Provide the [x, y] coordinate of the cell's center where the given text is located.  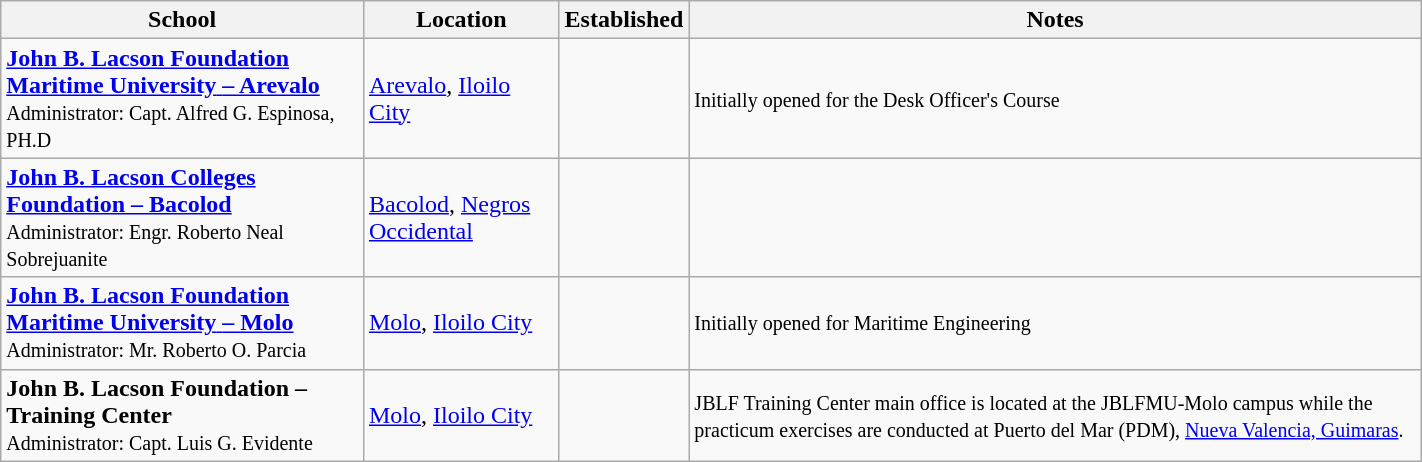
Arevalo, Iloilo City [461, 98]
Initially opened for Maritime Engineering [1055, 323]
John B. Lacson Foundation Maritime University – ArevaloAdministrator: Capt. Alfred G. Espinosa, PH.D [182, 98]
Bacolod, Negros Occidental [461, 218]
Location [461, 20]
John B. Lacson Foundation Maritime University – MoloAdministrator: Mr. Roberto O. Parcia [182, 323]
Established [624, 20]
Initially opened for the Desk Officer's Course [1055, 98]
Notes [1055, 20]
School [182, 20]
John B. Lacson Foundation – Training CenterAdministrator: Capt. Luis G. Evidente [182, 415]
John B. Lacson Colleges Foundation – BacolodAdministrator: Engr. Roberto Neal Sobrejuanite [182, 218]
